Pinpoint the cell where the given text exists, returning its [x, y] midpoint coordinate. 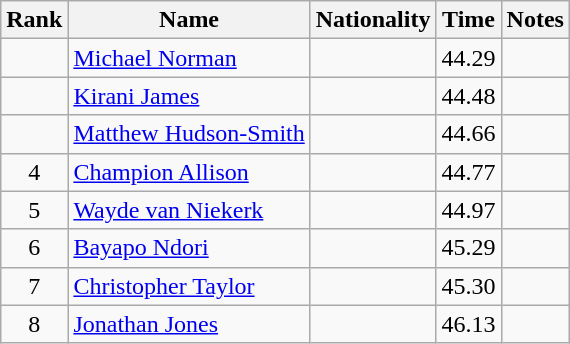
46.13 [468, 324]
Christopher Taylor [189, 286]
Rank [34, 20]
Bayapo Ndori [189, 248]
44.48 [468, 96]
Nationality [373, 20]
45.29 [468, 248]
44.29 [468, 58]
Name [189, 20]
Michael Norman [189, 58]
5 [34, 210]
6 [34, 248]
Kirani James [189, 96]
Jonathan Jones [189, 324]
Matthew Hudson-Smith [189, 134]
44.66 [468, 134]
8 [34, 324]
45.30 [468, 286]
7 [34, 286]
Champion Allison [189, 172]
44.77 [468, 172]
Time [468, 20]
44.97 [468, 210]
4 [34, 172]
Wayde van Niekerk [189, 210]
Notes [535, 20]
